For the text-containing cell, return its midpoint in (x, y) coordinate format. 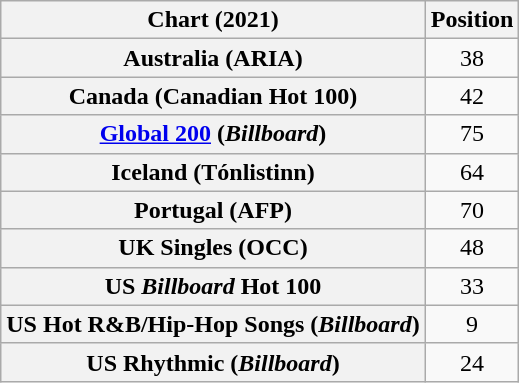
24 (472, 362)
US Hot R&B/Hip-Hop Songs (Billboard) (213, 324)
48 (472, 248)
US Rhythmic (Billboard) (213, 362)
US Billboard Hot 100 (213, 286)
Iceland (Tónlistinn) (213, 172)
UK Singles (OCC) (213, 248)
Australia (ARIA) (213, 58)
Position (472, 20)
64 (472, 172)
Portugal (AFP) (213, 210)
38 (472, 58)
Global 200 (Billboard) (213, 134)
42 (472, 96)
Chart (2021) (213, 20)
70 (472, 210)
Canada (Canadian Hot 100) (213, 96)
75 (472, 134)
33 (472, 286)
9 (472, 324)
